Determine the [X, Y] coordinate at the center of the cell enclosing the given text.  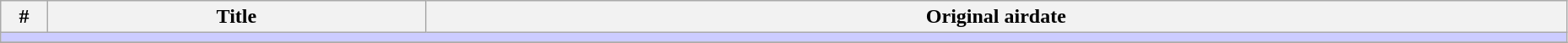
# [24, 17]
Original airdate [995, 17]
Title [236, 17]
